Find where the given text appears and provide that cell's center as [x, y] coordinate. 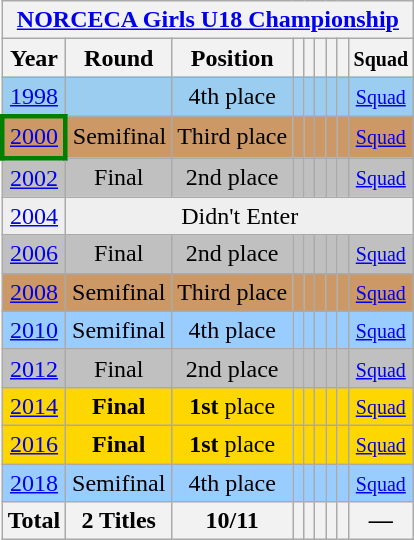
Total [34, 521]
2014 [34, 406]
2018 [34, 483]
Position [232, 58]
2000 [34, 136]
2002 [34, 178]
2008 [34, 292]
2016 [34, 444]
2010 [34, 330]
— [381, 521]
10/11 [232, 521]
Round [119, 58]
2004 [34, 216]
Year [34, 58]
2006 [34, 254]
Didn't Enter [240, 216]
NORCECA Girls U18 Championship [208, 20]
2012 [34, 368]
1998 [34, 97]
2 Titles [119, 521]
